For the text-containing cell, return its midpoint in [x, y] coordinate format. 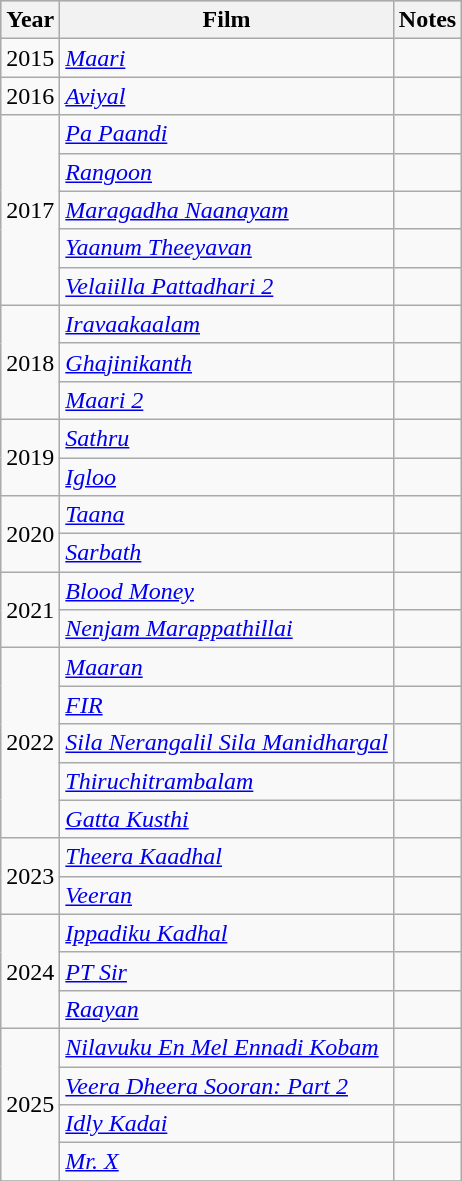
Nenjam Marappathillai [227, 629]
Blood Money [227, 591]
Taana [227, 515]
Sarbath [227, 553]
Film [227, 20]
Mr. X [227, 1162]
Igloo [227, 477]
Veeran [227, 895]
2016 [30, 96]
PT Sir [227, 971]
FIR [227, 705]
2022 [30, 743]
Notes [427, 20]
Idly Kadai [227, 1124]
Sila Nerangalil Sila Manidhargal [227, 743]
Nilavuku En Mel Ennadi Kobam [227, 1047]
Maari 2 [227, 400]
Yaanum Theeyavan [227, 248]
Veera Dheera Sooran: Part 2 [227, 1085]
2021 [30, 610]
Theera Kaadhal [227, 857]
2017 [30, 210]
Year [30, 20]
Ippadiku Kadhal [227, 933]
Iravaakaalam [227, 324]
Aviyal [227, 96]
Maragadha Naanayam [227, 210]
Raayan [227, 1009]
Pa Paandi [227, 134]
Thiruchitrambalam [227, 781]
2024 [30, 971]
Rangoon [227, 172]
Gatta Kusthi [227, 819]
2023 [30, 876]
Velaiilla Pattadhari 2 [227, 286]
2020 [30, 534]
Maaran [227, 667]
2015 [30, 58]
2025 [30, 1104]
Sathru [227, 438]
2018 [30, 362]
2019 [30, 457]
Ghajinikanth [227, 362]
Maari [227, 58]
